For the text-containing cell, return its midpoint in [X, Y] coordinate format. 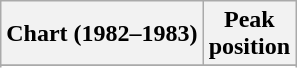
Chart (1982–1983) [102, 34]
Peakposition [249, 34]
